For the text-containing cell, return its midpoint in [X, Y] coordinate format. 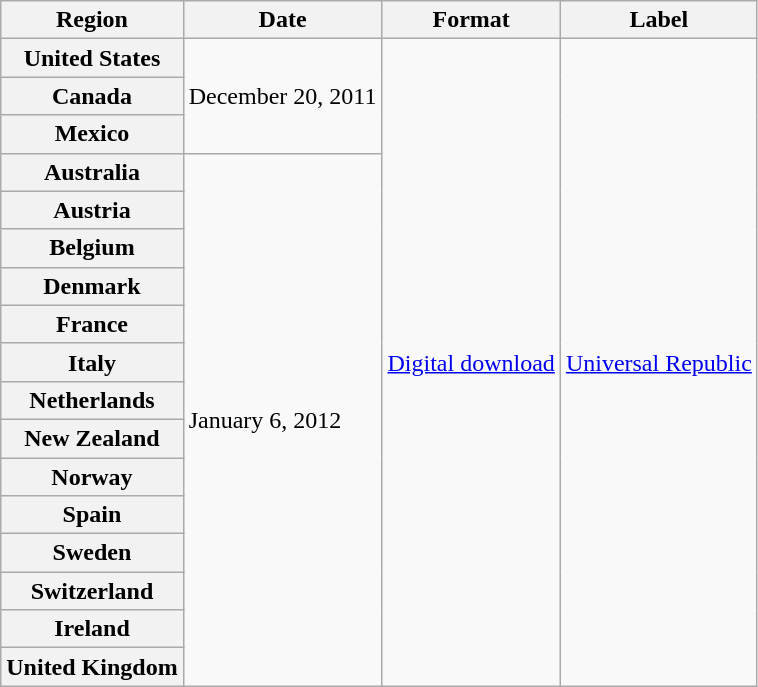
Label [658, 20]
Digital download [471, 362]
Spain [92, 515]
Switzerland [92, 591]
Netherlands [92, 400]
Date [282, 20]
Region [92, 20]
Universal Republic [658, 362]
Belgium [92, 248]
Austria [92, 210]
Italy [92, 362]
Australia [92, 172]
Denmark [92, 286]
Sweden [92, 553]
France [92, 324]
Format [471, 20]
January 6, 2012 [282, 420]
December 20, 2011 [282, 96]
New Zealand [92, 438]
Norway [92, 477]
Canada [92, 96]
United States [92, 58]
Mexico [92, 134]
Ireland [92, 629]
United Kingdom [92, 667]
